Return (x, y) of the center of cell containing provided text 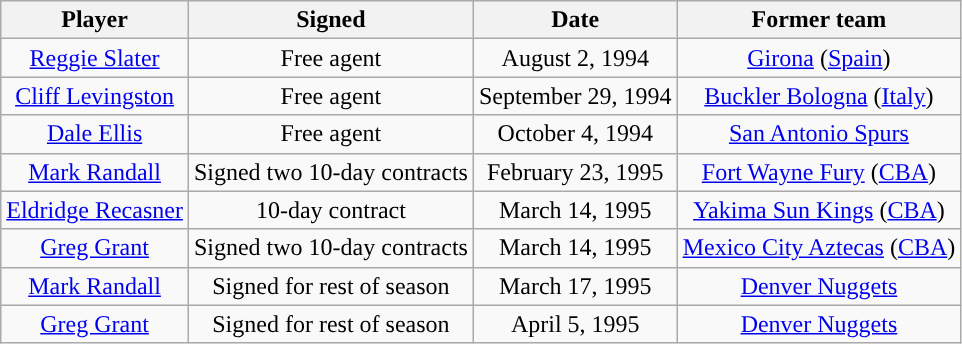
San Antonio Spurs (819, 134)
Eldridge Recasner (95, 210)
Buckler Bologna (Italy) (819, 96)
Girona (Spain) (819, 58)
April 5, 1995 (575, 324)
October 4, 1994 (575, 134)
Fort Wayne Fury (CBA) (819, 172)
Dale Ellis (95, 134)
September 29, 1994 (575, 96)
Player (95, 20)
Former team (819, 20)
March 17, 1995 (575, 286)
Yakima Sun Kings (CBA) (819, 210)
10-day contract (330, 210)
Mexico City Aztecas (CBA) (819, 248)
Date (575, 20)
February 23, 1995 (575, 172)
Reggie Slater (95, 58)
Cliff Levingston (95, 96)
Signed (330, 20)
August 2, 1994 (575, 58)
